Return the [x, y] coordinate for the center point of the cell that contains the specified text.  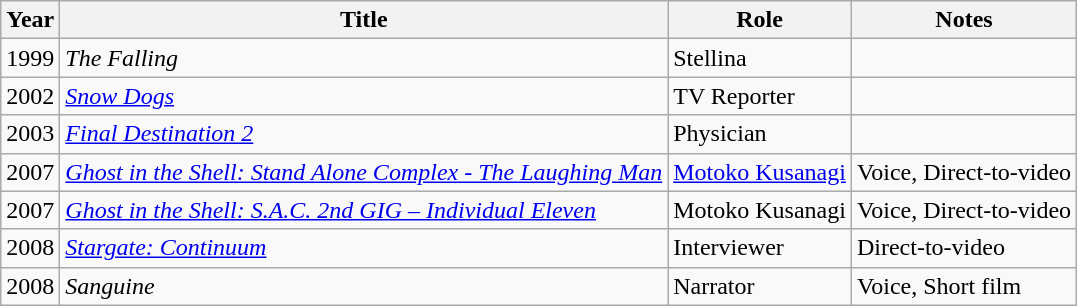
Ghost in the Shell: Stand Alone Complex - The Laughing Man [364, 172]
Stargate: Continuum [364, 248]
Narrator [760, 286]
Direct-to-video [964, 248]
1999 [30, 58]
2002 [30, 96]
Snow Dogs [364, 96]
Ghost in the Shell: S.A.C. 2nd GIG – Individual Eleven [364, 210]
The Falling [364, 58]
Notes [964, 20]
Interviewer [760, 248]
Stellina [760, 58]
Year [30, 20]
Final Destination 2 [364, 134]
Sanguine [364, 286]
Role [760, 20]
2003 [30, 134]
Title [364, 20]
Voice, Short film [964, 286]
Physician [760, 134]
TV Reporter [760, 96]
